Identify which cell holds the provided text, then report its (x, y) central coordinate. 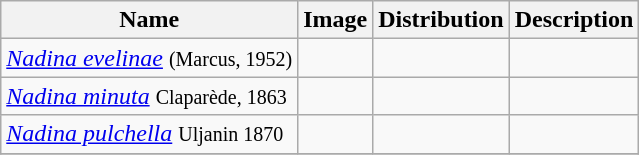
Description (574, 20)
Image (336, 20)
Distribution (441, 20)
Nadina pulchella Uljanin 1870 (150, 134)
Nadina evelinae (Marcus, 1952) (150, 58)
Name (150, 20)
Nadina minuta Claparède, 1863 (150, 96)
